Extract the (X, Y) coordinate from the center of the cell holding the provided text.  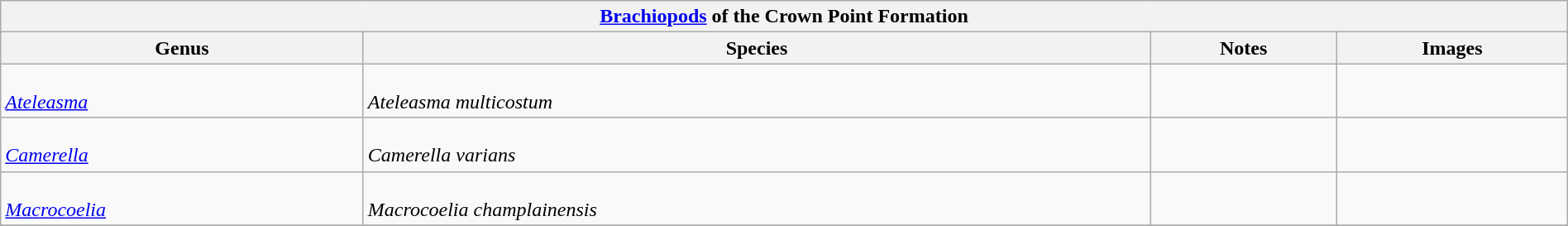
Macrocoelia (182, 199)
Camerella varians (756, 144)
Genus (182, 48)
Notes (1244, 48)
Ateleasma multicostum (756, 91)
Brachiopods of the Crown Point Formation (784, 17)
Macrocoelia champlainensis (756, 199)
Species (756, 48)
Camerella (182, 144)
Ateleasma (182, 91)
Images (1452, 48)
